Output the [X, Y] coordinate of the center of the cell containing the given text.  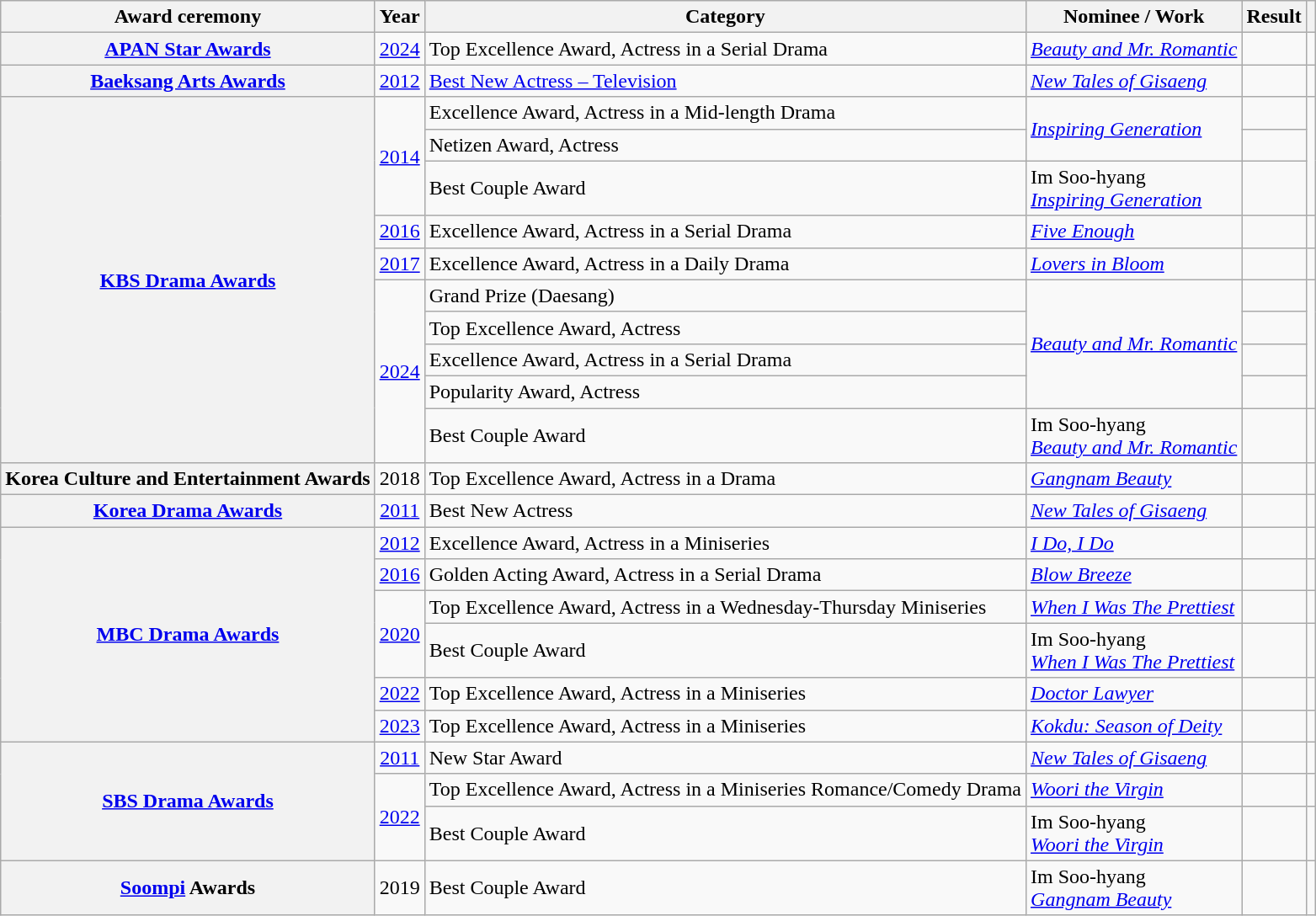
Im Soo-hyang Inspiring Generation [1134, 189]
Nominee / Work [1134, 17]
Grand Prize (Daesang) [725, 296]
Im Soo-hyang Woori the Virgin [1134, 833]
Best New Actress [725, 511]
SBS Drama Awards [188, 801]
Best New Actress – Television [725, 81]
Top Excellence Award, Actress [725, 328]
I Do, I Do [1134, 543]
2023 [399, 726]
Korea Drama Awards [188, 511]
Inspiring Generation [1134, 129]
2018 [399, 479]
Im Soo-hyang Beauty and Mr. Romantic [1134, 434]
Netizen Award, Actress [725, 145]
Top Excellence Award, Actress in a Wednesday-Thursday Miniseries [725, 607]
Excellence Award, Actress in a Daily Drama [725, 264]
Top Excellence Award, Actress in a Drama [725, 479]
Gangnam Beauty [1134, 479]
Doctor Lawyer [1134, 694]
Award ceremony [188, 17]
Excellence Award, Actress in a Miniseries [725, 543]
Top Excellence Award, Actress in a Miniseries Romance/Comedy Drama [725, 790]
Lovers in Bloom [1134, 264]
2017 [399, 264]
Woori the Virgin [1134, 790]
Five Enough [1134, 232]
Baeksang Arts Awards [188, 81]
KBS Drama Awards [188, 280]
New Star Award [725, 758]
Popularity Award, Actress [725, 391]
Excellence Award, Actress in a Mid-length Drama [725, 113]
Result [1274, 17]
2019 [399, 887]
APAN Star Awards [188, 49]
Im Soo-hyang When I Was The Prettiest [1134, 650]
Korea Culture and Entertainment Awards [188, 479]
Category [725, 17]
When I Was The Prettiest [1134, 607]
2020 [399, 635]
Soompi Awards [188, 887]
Year [399, 17]
Blow Breeze [1134, 575]
Golden Acting Award, Actress in a Serial Drama [725, 575]
2014 [399, 157]
Kokdu: Season of Deity [1134, 726]
MBC Drama Awards [188, 635]
Top Excellence Award, Actress in a Serial Drama [725, 49]
Im Soo-hyang Gangnam Beauty [1134, 887]
